Extract the [X, Y] coordinate from the center of the cell holding the provided text.  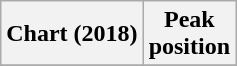
Peak position [189, 34]
Chart (2018) [72, 34]
